Return the [x, y] coordinate for the center point of the cell that contains the specified text.  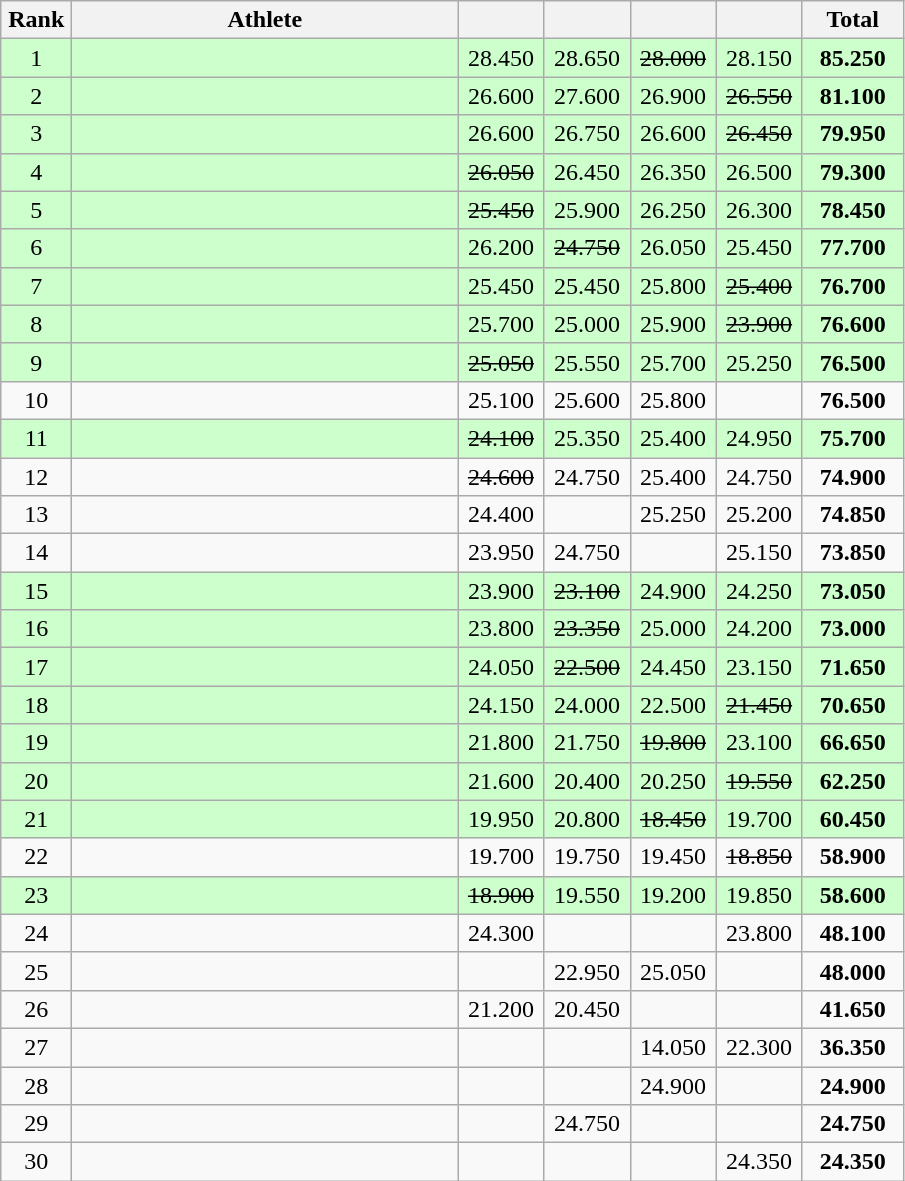
79.300 [852, 172]
20 [36, 781]
7 [36, 286]
19 [36, 743]
85.250 [852, 58]
12 [36, 477]
73.850 [852, 553]
21.450 [759, 705]
25.200 [759, 515]
14.050 [673, 1047]
16 [36, 629]
14 [36, 553]
3 [36, 134]
24.150 [501, 705]
Athlete [265, 20]
24.450 [673, 667]
30 [36, 1162]
26.350 [673, 172]
22.950 [587, 971]
20.250 [673, 781]
24.300 [501, 933]
24.050 [501, 667]
27 [36, 1047]
29 [36, 1124]
5 [36, 210]
48.000 [852, 971]
24.200 [759, 629]
24.250 [759, 591]
25.600 [587, 400]
26.200 [501, 248]
26.300 [759, 210]
18.900 [501, 895]
71.650 [852, 667]
1 [36, 58]
81.100 [852, 96]
21.200 [501, 1009]
18.850 [759, 857]
19.450 [673, 857]
8 [36, 324]
4 [36, 172]
25.550 [587, 362]
26.500 [759, 172]
13 [36, 515]
73.000 [852, 629]
27.600 [587, 96]
66.650 [852, 743]
79.950 [852, 134]
60.450 [852, 819]
24 [36, 933]
24.600 [501, 477]
28.150 [759, 58]
36.350 [852, 1047]
77.700 [852, 248]
28.650 [587, 58]
26.250 [673, 210]
25.350 [587, 438]
18.450 [673, 819]
75.700 [852, 438]
26.900 [673, 96]
21.800 [501, 743]
58.600 [852, 895]
20.800 [587, 819]
19.200 [673, 895]
18 [36, 705]
48.100 [852, 933]
15 [36, 591]
11 [36, 438]
28 [36, 1085]
17 [36, 667]
6 [36, 248]
74.850 [852, 515]
24.100 [501, 438]
24.950 [759, 438]
26.550 [759, 96]
9 [36, 362]
23.950 [501, 553]
41.650 [852, 1009]
19.800 [673, 743]
74.900 [852, 477]
21.750 [587, 743]
21.600 [501, 781]
23 [36, 895]
24.400 [501, 515]
78.450 [852, 210]
21 [36, 819]
19.850 [759, 895]
10 [36, 400]
62.250 [852, 781]
Total [852, 20]
20.400 [587, 781]
70.650 [852, 705]
22 [36, 857]
26 [36, 1009]
19.750 [587, 857]
76.600 [852, 324]
28.450 [501, 58]
25.100 [501, 400]
58.900 [852, 857]
24.000 [587, 705]
22.300 [759, 1047]
23.350 [587, 629]
26.750 [587, 134]
2 [36, 96]
73.050 [852, 591]
23.150 [759, 667]
76.700 [852, 286]
28.000 [673, 58]
Rank [36, 20]
25.150 [759, 553]
19.950 [501, 819]
25 [36, 971]
20.450 [587, 1009]
